Pinpoint the cell where the given text exists, returning its [X, Y] midpoint coordinate. 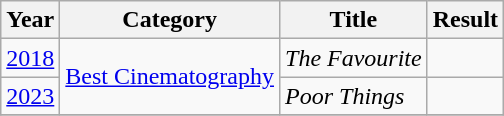
Best Cinematography [170, 77]
Title [354, 20]
Year [30, 20]
2023 [30, 96]
Category [170, 20]
2018 [30, 58]
Poor Things [354, 96]
Result [465, 20]
The Favourite [354, 58]
